Detect which cell encompasses the target text, then output its (X, Y) center coordinate. 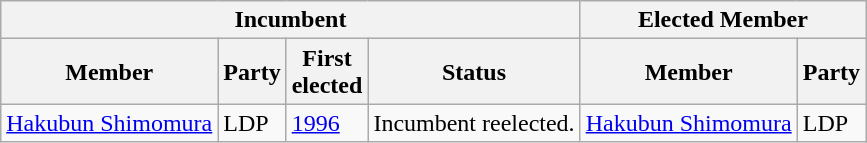
Elected Member (722, 20)
1996 (327, 123)
Firstelected (327, 72)
Incumbent reelected. (474, 123)
Status (474, 72)
Incumbent (290, 20)
